Detect which cell encompasses the target text, then output its [x, y] center coordinate. 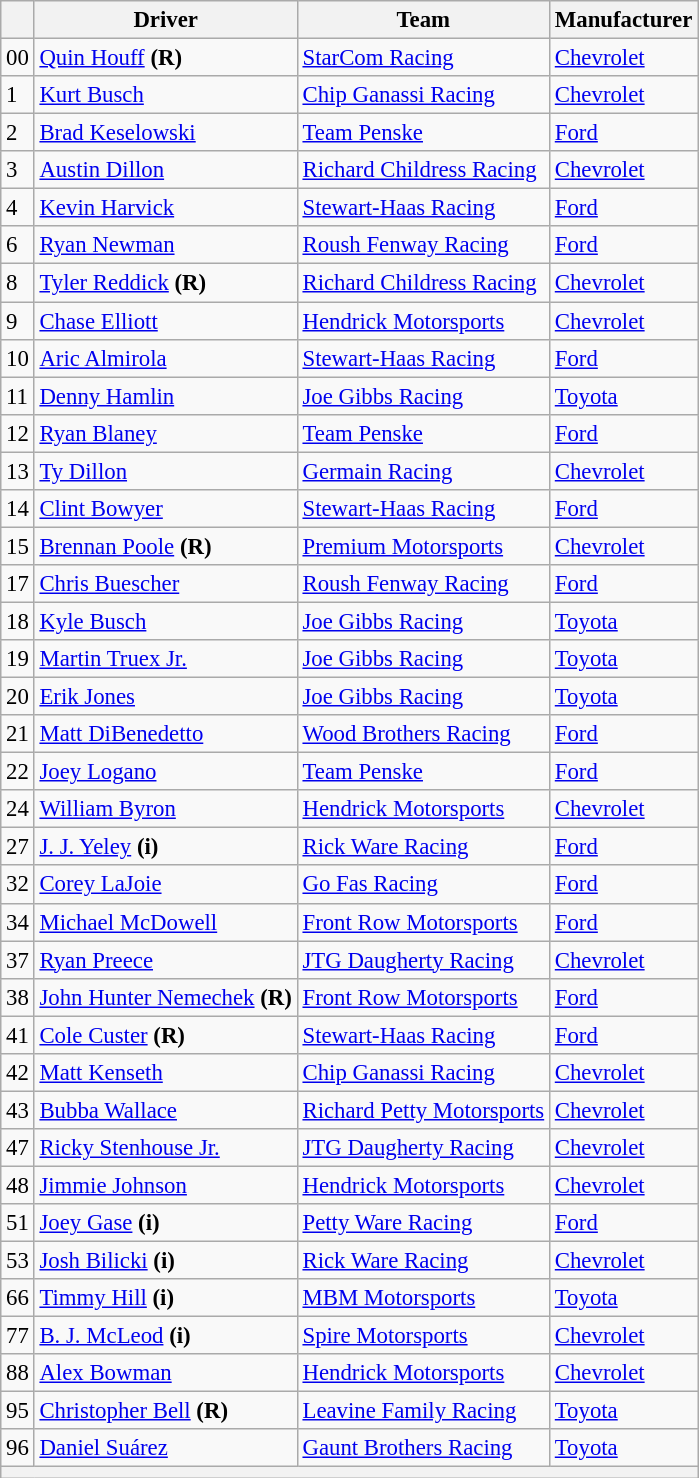
22 [18, 772]
Jimmie Johnson [166, 1185]
Spire Motorsports [423, 1336]
15 [18, 546]
Josh Bilicki (i) [166, 1261]
Richard Petty Motorsports [423, 1110]
27 [18, 847]
Kyle Busch [166, 621]
Alex Bowman [166, 1373]
Tyler Reddick (R) [166, 283]
38 [18, 997]
Clint Bowyer [166, 509]
9 [18, 321]
42 [18, 1073]
Austin Dillon [166, 170]
Brennan Poole (R) [166, 546]
Matt Kenseth [166, 1073]
Michael McDowell [166, 922]
Aric Almirola [166, 358]
32 [18, 885]
41 [18, 1035]
Cole Custer (R) [166, 1035]
43 [18, 1110]
4 [18, 208]
Go Fas Racing [423, 885]
Driver [166, 20]
Ryan Blaney [166, 433]
Denny Hamlin [166, 396]
34 [18, 922]
Matt DiBenedetto [166, 734]
Erik Jones [166, 697]
StarCom Racing [423, 58]
00 [18, 58]
17 [18, 584]
1 [18, 95]
Chase Elliott [166, 321]
Ricky Stenhouse Jr. [166, 1148]
Leavine Family Racing [423, 1411]
2 [18, 133]
John Hunter Nemechek (R) [166, 997]
6 [18, 245]
Martin Truex Jr. [166, 659]
MBM Motorsports [423, 1298]
95 [18, 1411]
Joey Logano [166, 772]
Kevin Harvick [166, 208]
Manufacturer [623, 20]
48 [18, 1185]
Bubba Wallace [166, 1110]
77 [18, 1336]
Brad Keselowski [166, 133]
Joey Gase (i) [166, 1223]
96 [18, 1449]
Quin Houff (R) [166, 58]
Ryan Newman [166, 245]
Corey LaJoie [166, 885]
53 [18, 1261]
Daniel Suárez [166, 1449]
11 [18, 396]
William Byron [166, 809]
13 [18, 471]
Ryan Preece [166, 960]
Christopher Bell (R) [166, 1411]
37 [18, 960]
B. J. McLeod (i) [166, 1336]
88 [18, 1373]
12 [18, 433]
14 [18, 509]
Timmy Hill (i) [166, 1298]
51 [18, 1223]
3 [18, 170]
24 [18, 809]
10 [18, 358]
Wood Brothers Racing [423, 734]
Petty Ware Racing [423, 1223]
47 [18, 1148]
Team [423, 20]
Germain Racing [423, 471]
19 [18, 659]
Ty Dillon [166, 471]
20 [18, 697]
Kurt Busch [166, 95]
J. J. Yeley (i) [166, 847]
8 [18, 283]
18 [18, 621]
Premium Motorsports [423, 546]
Gaunt Brothers Racing [423, 1449]
21 [18, 734]
66 [18, 1298]
Chris Buescher [166, 584]
